Identify which cell holds the provided text, then report its (x, y) central coordinate. 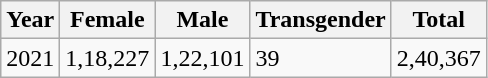
2,40,367 (438, 58)
39 (320, 58)
Male (202, 20)
Female (108, 20)
1,18,227 (108, 58)
Year (30, 20)
2021 (30, 58)
Total (438, 20)
1,22,101 (202, 58)
Transgender (320, 20)
